Scan for the cell matching the given text and deliver its (X, Y) coordinate at center. 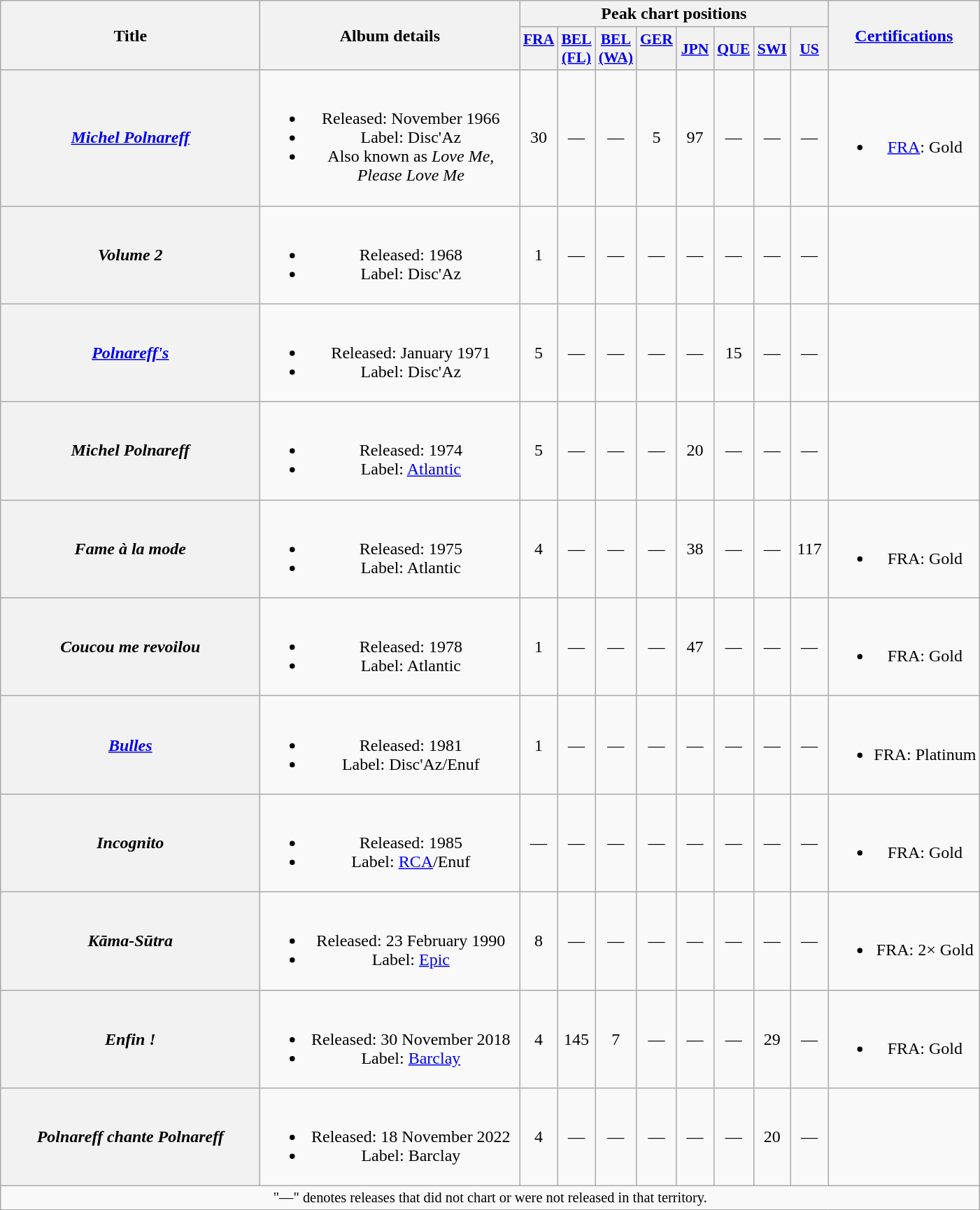
Peak chart positions (674, 14)
30 (539, 138)
38 (695, 549)
Enfin ! (130, 1039)
QUE (733, 49)
15 (733, 353)
Certifications (904, 35)
29 (772, 1039)
FRA: 2× Gold (904, 941)
Released: January 1971Label: Disc'Az (390, 353)
Released: 30 November 2018Label: Barclay (390, 1039)
145 (576, 1039)
Title (130, 35)
JPN (695, 49)
Incognito (130, 843)
Kāma-Sūtra (130, 941)
FRA (539, 49)
SWI (772, 49)
97 (695, 138)
Fame à la mode (130, 549)
Album details (390, 35)
Released: 1981Label: Disc'Az/Enuf (390, 745)
FRA: Platinum (904, 745)
BEL (WA) (616, 49)
Released: 1974Label: Atlantic (390, 451)
Volume 2 (130, 255)
Polnareff chante Polnareff (130, 1137)
Released: 23 February 1990Label: Epic (390, 941)
GER (656, 49)
117 (809, 549)
47 (695, 647)
US (809, 49)
"—" denotes releases that did not chart or were not released in that territory. (490, 1198)
Polnareff's (130, 353)
Bulles (130, 745)
Released: 18 November 2022Label: Barclay (390, 1137)
Released: 1985Label: RCA/Enuf (390, 843)
Released: 1978Label: Atlantic (390, 647)
8 (539, 941)
Released: 1975Label: Atlantic (390, 549)
Released: November 1966Label: Disc'AzAlso known as Love Me, Please Love Me (390, 138)
7 (616, 1039)
Coucou me revoilou (130, 647)
Released: 1968Label: Disc'Az (390, 255)
BEL (FL) (576, 49)
